Provide the [X, Y] coordinate of the cell's center where the given text is located.  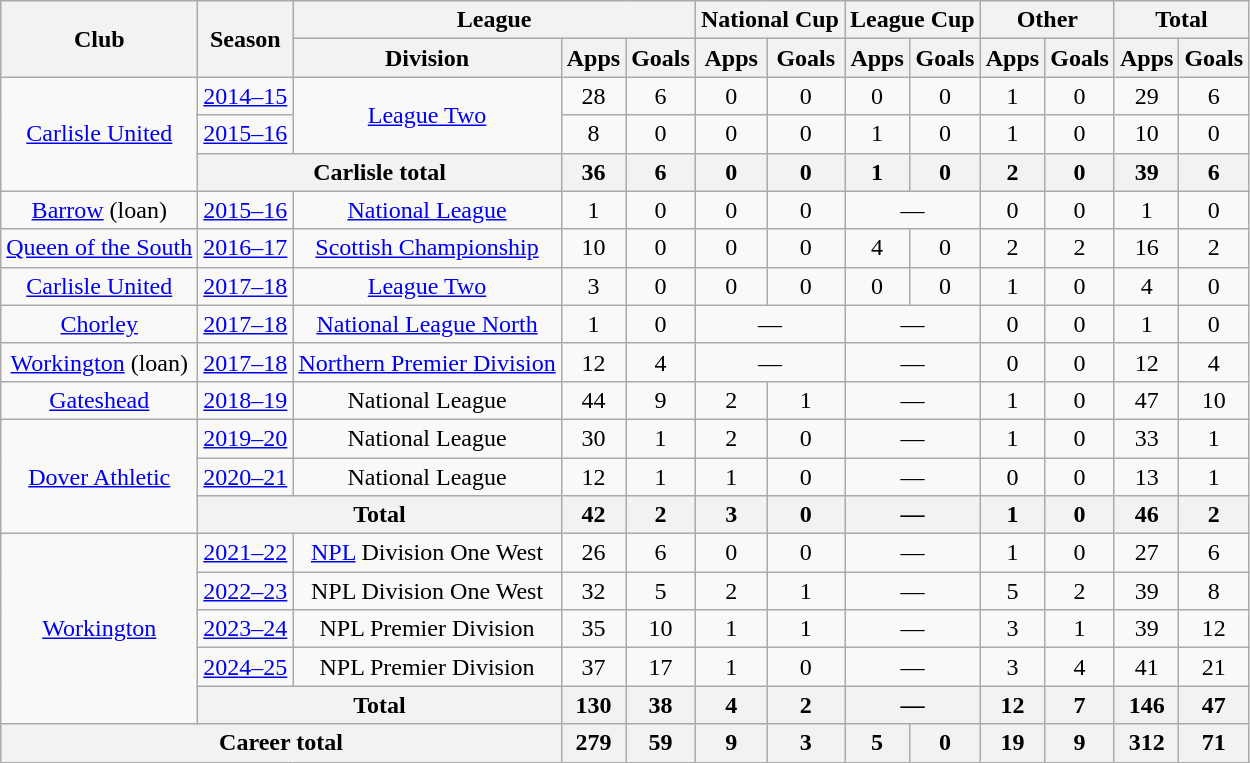
2018–19 [246, 400]
2023–24 [246, 629]
Scottish Championship [427, 248]
2022–23 [246, 591]
46 [1146, 515]
35 [593, 629]
2014–15 [246, 96]
44 [593, 400]
28 [593, 96]
2019–20 [246, 438]
Other [1047, 20]
Chorley [100, 324]
59 [661, 743]
7 [1080, 705]
32 [593, 591]
National Cup [770, 20]
National League North [427, 324]
37 [593, 667]
Carlisle total [380, 172]
21 [1214, 667]
71 [1214, 743]
38 [661, 705]
Barrow (loan) [100, 210]
33 [1146, 438]
2024–25 [246, 667]
41 [1146, 667]
League Cup [912, 20]
312 [1146, 743]
42 [593, 515]
Dover Athletic [100, 476]
30 [593, 438]
19 [1012, 743]
Division [427, 58]
Career total [281, 743]
279 [593, 743]
27 [1146, 553]
26 [593, 553]
17 [661, 667]
36 [593, 172]
Season [246, 39]
2020–21 [246, 477]
Club [100, 39]
130 [593, 705]
Workington (loan) [100, 362]
Northern Premier Division [427, 362]
Gateshead [100, 400]
146 [1146, 705]
2021–22 [246, 553]
13 [1146, 477]
16 [1146, 248]
League [494, 20]
Queen of the South [100, 248]
2016–17 [246, 248]
29 [1146, 96]
Workington [100, 629]
